Return [x, y] of the center of cell containing provided text 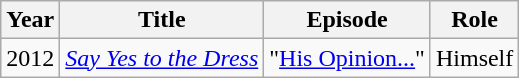
Himself [474, 58]
"His Opinion..." [348, 58]
Role [474, 20]
2012 [30, 58]
Title [162, 20]
Year [30, 20]
Say Yes to the Dress [162, 58]
Episode [348, 20]
